Pinpoint the cell where the given text exists, returning its (X, Y) midpoint coordinate. 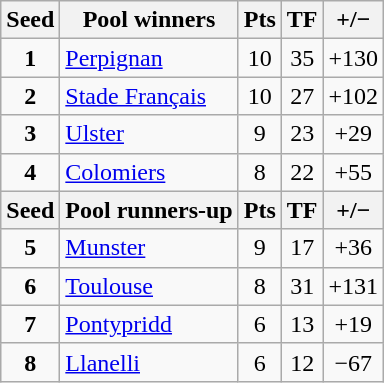
Ulster (149, 134)
Stade Français (149, 96)
2 (30, 96)
Pontypridd (149, 324)
Llanelli (149, 362)
+102 (354, 96)
5 (30, 248)
+131 (354, 286)
35 (302, 58)
3 (30, 134)
17 (302, 248)
Munster (149, 248)
+55 (354, 172)
23 (302, 134)
+130 (354, 58)
+29 (354, 134)
7 (30, 324)
4 (30, 172)
+19 (354, 324)
−67 (354, 362)
Pool runners-up (149, 210)
1 (30, 58)
12 (302, 362)
13 (302, 324)
27 (302, 96)
31 (302, 286)
Pool winners (149, 20)
22 (302, 172)
Toulouse (149, 286)
Perpignan (149, 58)
Colomiers (149, 172)
+36 (354, 248)
